Pinpoint the cell where the given text exists, returning its [x, y] midpoint coordinate. 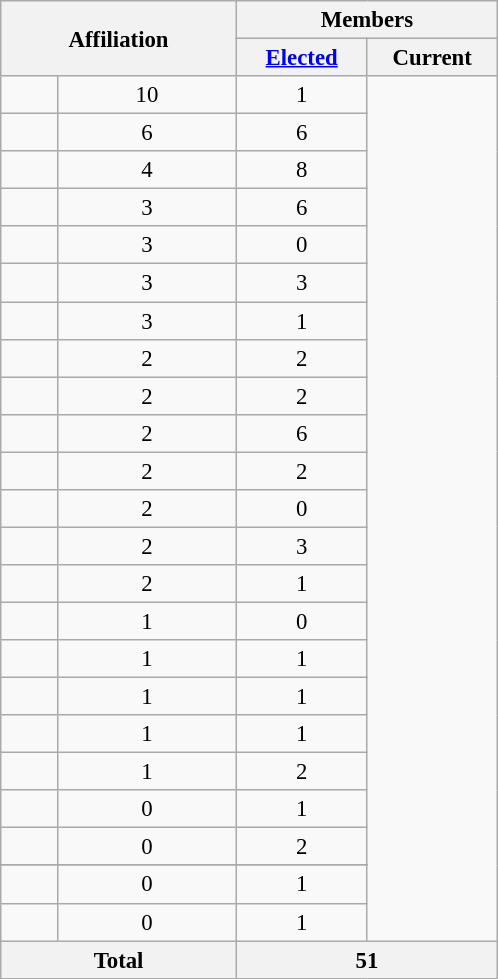
10 [146, 95]
Affiliation [119, 38]
8 [302, 170]
Members [366, 20]
51 [366, 960]
Elected [302, 58]
4 [146, 170]
Total [119, 960]
Current [432, 58]
